Provide the (x, y) coordinate of the cell's center where the given text is located.  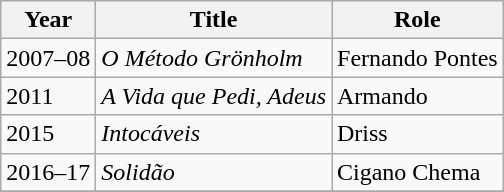
Cigano Chema (418, 172)
Driss (418, 134)
Title (214, 20)
O Método Grönholm (214, 58)
Armando (418, 96)
2015 (48, 134)
Role (418, 20)
Solidão (214, 172)
Intocáveis (214, 134)
2011 (48, 96)
A Vida que Pedi, Adeus (214, 96)
Year (48, 20)
2016–17 (48, 172)
2007–08 (48, 58)
Fernando Pontes (418, 58)
